Search for the cell housing the specified text and yield its [X, Y] center coordinate. 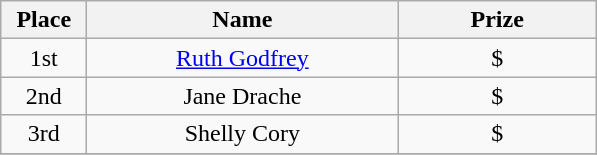
Name [242, 20]
3rd [44, 134]
Place [44, 20]
Ruth Godfrey [242, 58]
Shelly Cory [242, 134]
2nd [44, 96]
1st [44, 58]
Jane Drache [242, 96]
Prize [498, 20]
